Scan for the cell matching the given text and deliver its [x, y] coordinate at center. 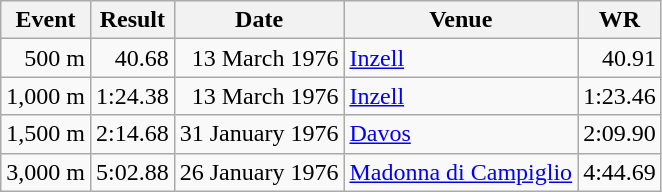
2:14.68 [132, 134]
40.91 [620, 58]
5:02.88 [132, 172]
Venue [461, 20]
2:09.90 [620, 134]
1:24.38 [132, 96]
1,500 m [46, 134]
26 January 1976 [259, 172]
4:44.69 [620, 172]
1,000 m [46, 96]
40.68 [132, 58]
Event [46, 20]
1:23.46 [620, 96]
Davos [461, 134]
WR [620, 20]
Result [132, 20]
3,000 m [46, 172]
31 January 1976 [259, 134]
Madonna di Campiglio [461, 172]
500 m [46, 58]
Date [259, 20]
